Return (x, y) of the center of cell containing provided text 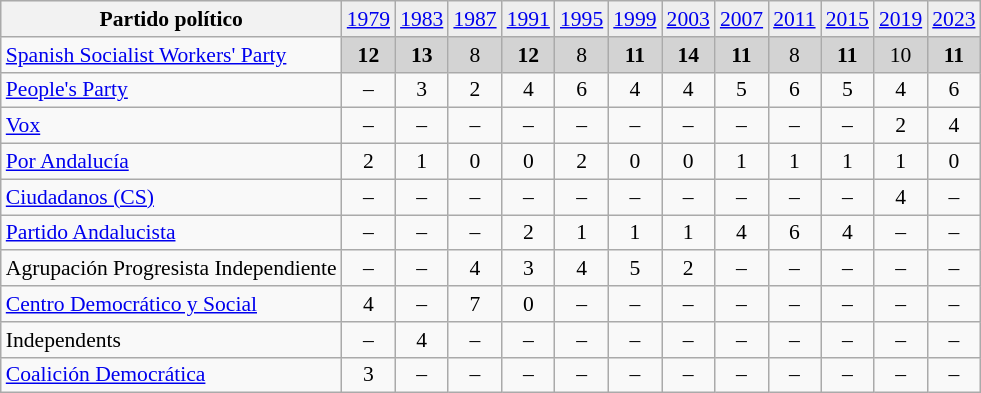
Spanish Socialist Workers' Party (172, 55)
7 (474, 304)
1999 (634, 19)
14 (688, 55)
People's Party (172, 90)
2007 (742, 19)
2023 (954, 19)
1991 (528, 19)
2015 (848, 19)
Independents (172, 340)
1983 (422, 19)
Por Andalucía (172, 162)
Coalición Democrática (172, 375)
2019 (900, 19)
2003 (688, 19)
Agrupación Progresista Independiente (172, 269)
Partido Andalucista (172, 233)
Centro Democrático y Social (172, 304)
1995 (582, 19)
Ciudadanos (CS) (172, 197)
13 (422, 55)
Partido político (172, 19)
1979 (368, 19)
1987 (474, 19)
Vox (172, 126)
2011 (794, 19)
10 (900, 55)
